From the cell containing the given text, extract its center point as [x, y] coordinate. 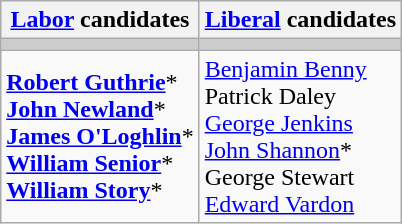
Robert Guthrie*John Newland*James O'Loghlin*William Senior*William Story* [100, 136]
Labor candidates [100, 20]
Benjamin BennyPatrick DaleyGeorge JenkinsJohn Shannon*George StewartEdward Vardon [300, 136]
Liberal candidates [300, 20]
